Pinpoint the cell where the given text exists, returning its [x, y] midpoint coordinate. 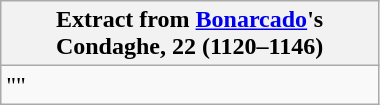
"" [190, 85]
Extract from Bonarcado's Condaghe, 22 (1120–1146) [190, 34]
